Return the [X, Y] coordinate for the center point of the cell that contains the specified text.  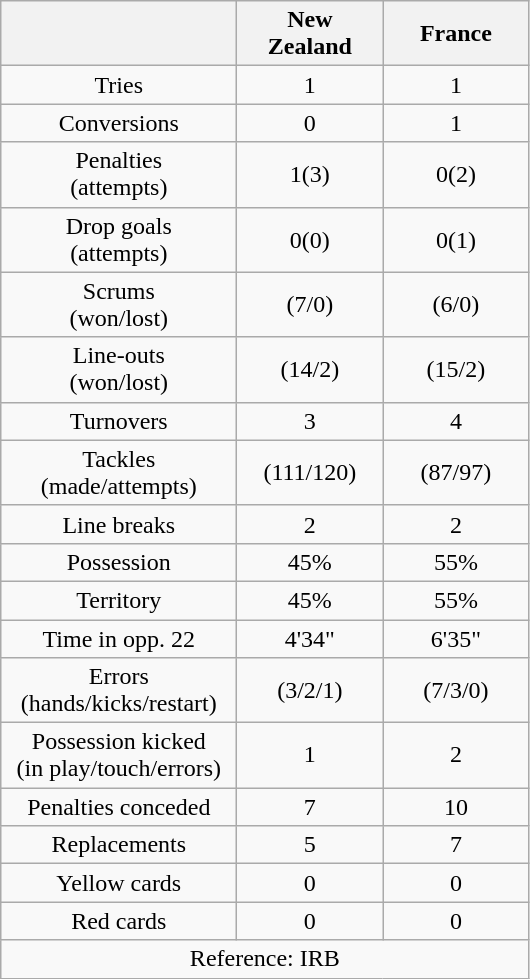
Replacements [119, 845]
France [456, 34]
(3/2/1) [310, 690]
Red cards [119, 921]
New Zealand [310, 34]
Reference: IRB [265, 959]
Time in opp. 22 [119, 639]
Drop goals(attempts) [119, 240]
Possession [119, 562]
Territory [119, 600]
0(1) [456, 240]
Line-outs(won/lost) [119, 370]
(87/97) [456, 472]
Tackles(made/attempts) [119, 472]
(7/3/0) [456, 690]
10 [456, 807]
1(3) [310, 174]
Conversions [119, 123]
0(0) [310, 240]
4'34" [310, 639]
4 [456, 421]
5 [310, 845]
(7/0) [310, 304]
6'35" [456, 639]
Scrums(won/lost) [119, 304]
3 [310, 421]
Possession kicked(in play/touch/errors) [119, 756]
Penalties conceded [119, 807]
0(2) [456, 174]
Turnovers [119, 421]
(6/0) [456, 304]
(14/2) [310, 370]
(111/120) [310, 472]
Tries [119, 85]
Line breaks [119, 524]
Errors(hands/kicks/restart) [119, 690]
(15/2) [456, 370]
Yellow cards [119, 883]
Penalties(attempts) [119, 174]
